Extract the [x, y] coordinate from the center of the cell holding the provided text.  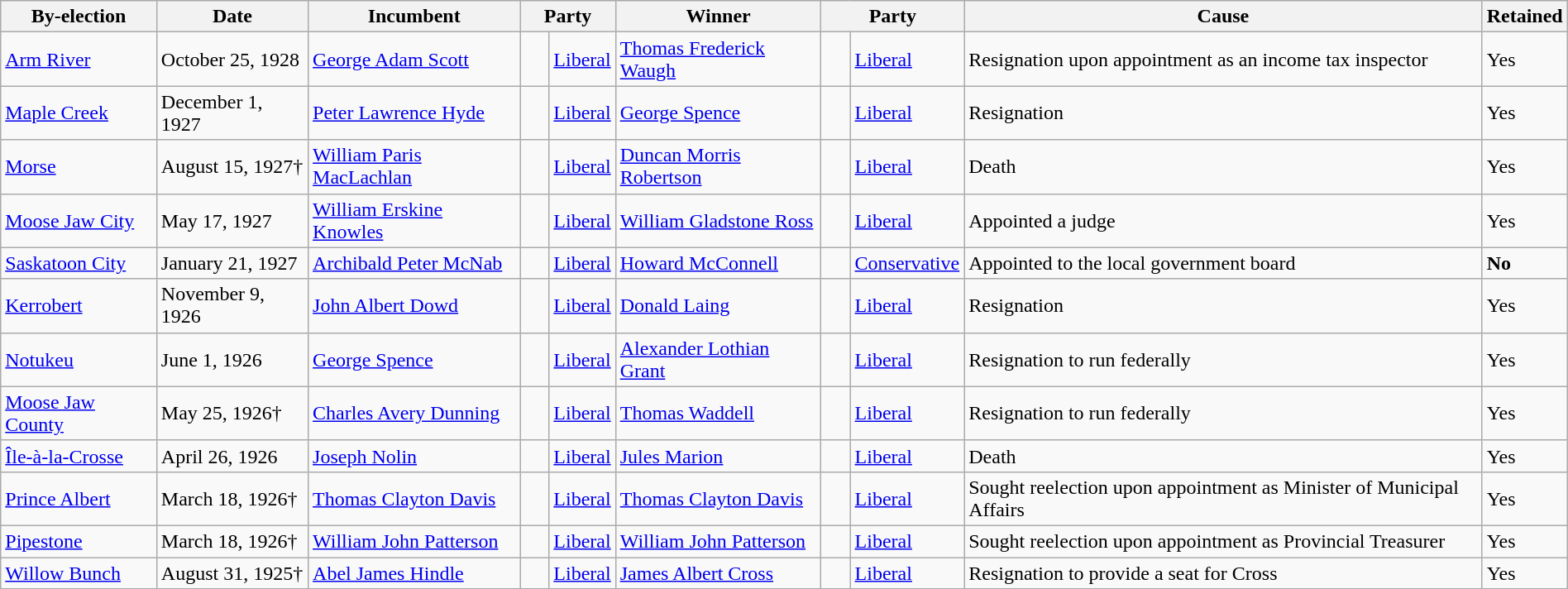
James Albert Cross [718, 573]
George Adam Scott [414, 60]
Moose Jaw County [79, 414]
October 25, 1928 [232, 60]
Winner [718, 17]
December 1, 1927 [232, 113]
Alexander Lothian Grant [718, 359]
Date [232, 17]
November 9, 1926 [232, 306]
Île-à-la-Crosse [79, 456]
May 25, 1926† [232, 414]
Joseph Nolin [414, 456]
William Gladstone Ross [718, 220]
William Erskine Knowles [414, 220]
Archibald Peter McNab [414, 263]
Conservative [907, 263]
Sought reelection upon appointment as Minister of Municipal Affairs [1223, 498]
Saskatoon City [79, 263]
Notukeu [79, 359]
Thomas Frederick Waugh [718, 60]
Moose Jaw City [79, 220]
Appointed a judge [1223, 220]
Willow Bunch [79, 573]
Resignation to provide a seat for Cross [1223, 573]
Donald Laing [718, 306]
By-election [79, 17]
Morse [79, 167]
Resignation upon appointment as an income tax inspector [1223, 60]
Howard McConnell [718, 263]
May 17, 1927 [232, 220]
Cause [1223, 17]
Peter Lawrence Hyde [414, 113]
June 1, 1926 [232, 359]
Pipestone [79, 541]
Prince Albert [79, 498]
Thomas Waddell [718, 414]
Abel James Hindle [414, 573]
No [1525, 263]
Maple Creek [79, 113]
Charles Avery Dunning [414, 414]
Kerrobert [79, 306]
Appointed to the local government board [1223, 263]
William Paris MacLachlan [414, 167]
April 26, 1926 [232, 456]
Arm River [79, 60]
Retained [1525, 17]
August 15, 1927† [232, 167]
Jules Marion [718, 456]
John Albert Dowd [414, 306]
January 21, 1927 [232, 263]
Incumbent [414, 17]
Duncan Morris Robertson [718, 167]
Sought reelection upon appointment as Provincial Treasurer [1223, 541]
August 31, 1925† [232, 573]
